Identify which cell holds the provided text, then report its (X, Y) central coordinate. 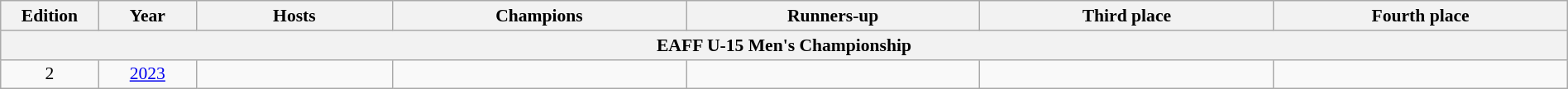
Champions (539, 16)
2 (50, 74)
Third place (1126, 16)
EAFF U-15 Men's Championship (784, 45)
Runners-up (834, 16)
Fourth place (1421, 16)
2023 (147, 74)
Edition (50, 16)
Year (147, 16)
Hosts (294, 16)
